Extract the (x, y) coordinate from the center of the cell holding the provided text.  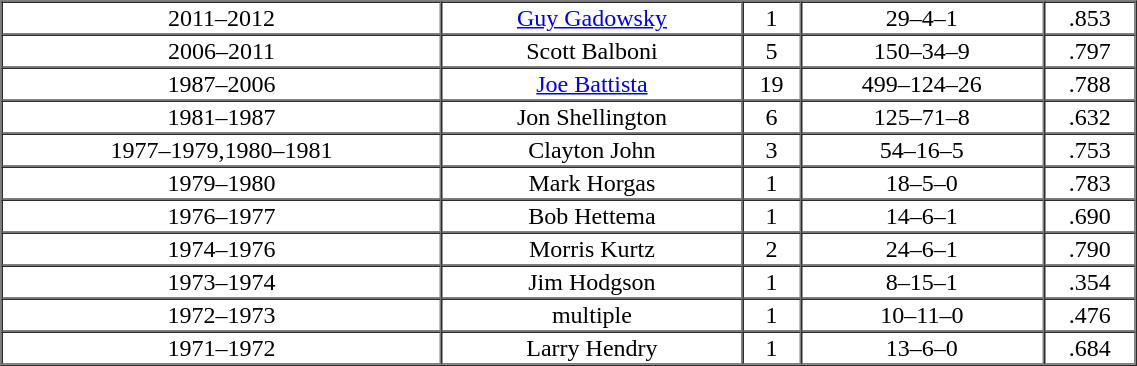
1977–1979,1980–1981 (222, 150)
.632 (1090, 116)
.797 (1090, 50)
13–6–0 (922, 348)
18–5–0 (922, 182)
499–124–26 (922, 84)
.354 (1090, 282)
1971–1972 (222, 348)
.783 (1090, 182)
1976–1977 (222, 216)
1979–1980 (222, 182)
Jon Shellington (592, 116)
.790 (1090, 248)
.753 (1090, 150)
2011–2012 (222, 18)
Jim Hodgson (592, 282)
1974–1976 (222, 248)
multiple (592, 314)
5 (771, 50)
1981–1987 (222, 116)
Mark Horgas (592, 182)
Bob Hettema (592, 216)
125–71–8 (922, 116)
24–6–1 (922, 248)
1987–2006 (222, 84)
Clayton John (592, 150)
.788 (1090, 84)
Joe Battista (592, 84)
2 (771, 248)
14–6–1 (922, 216)
19 (771, 84)
54–16–5 (922, 150)
3 (771, 150)
Guy Gadowsky (592, 18)
6 (771, 116)
Scott Balboni (592, 50)
.690 (1090, 216)
1972–1973 (222, 314)
1973–1974 (222, 282)
2006–2011 (222, 50)
.476 (1090, 314)
.684 (1090, 348)
Larry Hendry (592, 348)
150–34–9 (922, 50)
29–4–1 (922, 18)
8–15–1 (922, 282)
.853 (1090, 18)
10–11–0 (922, 314)
Morris Kurtz (592, 248)
